Search for the cell housing the specified text and yield its [x, y] center coordinate. 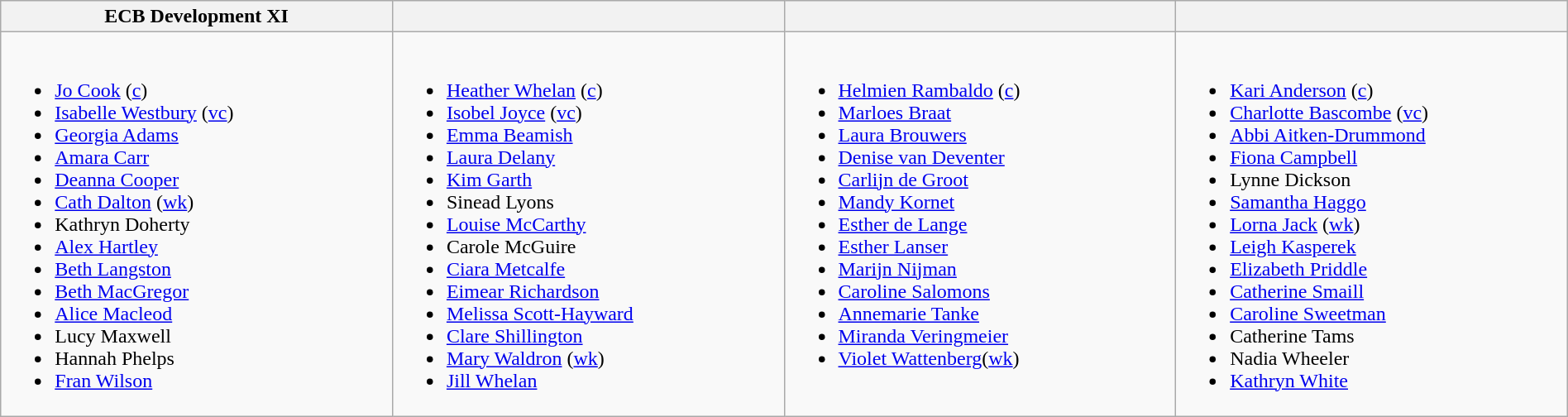
ECB Development XI [197, 17]
